Identify which cell holds the provided text, then report its [x, y] central coordinate. 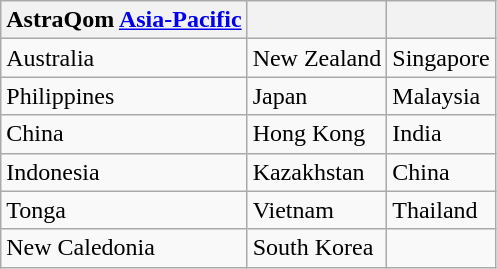
AstraQom Asia-Pacific [124, 20]
Thailand [441, 210]
Kazakhstan [317, 172]
India [441, 134]
Singapore [441, 58]
New Zealand [317, 58]
Tonga [124, 210]
Malaysia [441, 96]
Australia [124, 58]
Philippines [124, 96]
South Korea [317, 248]
Indonesia [124, 172]
Hong Kong [317, 134]
New Caledonia [124, 248]
Japan [317, 96]
Vietnam [317, 210]
